Identify which cell holds the provided text, then report its (X, Y) central coordinate. 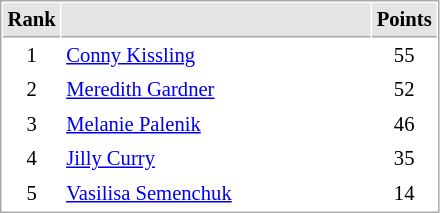
Conny Kissling (216, 56)
Meredith Gardner (216, 90)
46 (404, 124)
Melanie Palenik (216, 124)
5 (32, 194)
Rank (32, 20)
Vasilisa Semenchuk (216, 194)
2 (32, 90)
Points (404, 20)
Jilly Curry (216, 158)
35 (404, 158)
52 (404, 90)
14 (404, 194)
3 (32, 124)
1 (32, 56)
55 (404, 56)
4 (32, 158)
